Identify which cell holds the provided text, then report its (x, y) central coordinate. 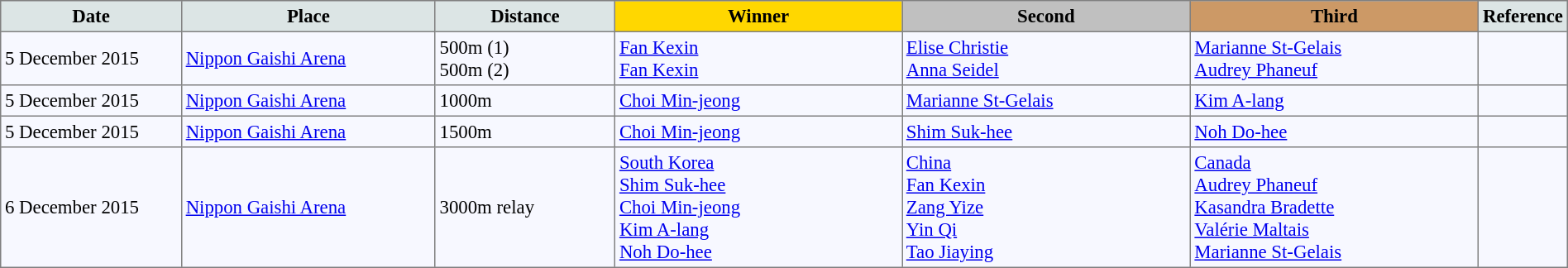
Marianne St-Gelais (1047, 101)
Kim A-lang (1335, 101)
Distance (524, 17)
Second (1047, 17)
Shim Suk-hee (1047, 132)
Noh Do-hee (1335, 132)
500m (1)500m (2) (524, 58)
6 December 2015 (91, 208)
Elise Christie Anna Seidel (1047, 58)
Marianne St-Gelais Audrey Phaneuf (1335, 58)
Winner (759, 17)
3000m relay (524, 208)
CanadaAudrey PhaneufKasandra BradetteValérie MaltaisMarianne St-Gelais (1335, 208)
ChinaFan KexinZang YizeYin QiTao Jiaying (1047, 208)
1500m (524, 132)
Fan Kexin Fan Kexin (759, 58)
Third (1335, 17)
Date (91, 17)
South KoreaShim Suk-heeChoi Min-jeongKim A-langNoh Do-hee (759, 208)
Reference (1523, 17)
Place (308, 17)
1000m (524, 101)
